Provide the [x, y] coordinate of the cell's center where the given text is located.  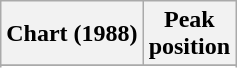
Chart (1988) [72, 34]
Peakposition [189, 34]
